From the cell containing the given text, extract its center point as [X, Y] coordinate. 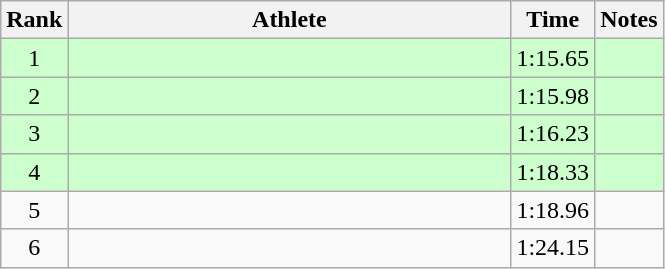
Rank [34, 20]
1 [34, 58]
Time [553, 20]
6 [34, 248]
3 [34, 134]
1:24.15 [553, 248]
1:15.65 [553, 58]
1:15.98 [553, 96]
Athlete [290, 20]
1:16.23 [553, 134]
1:18.96 [553, 210]
4 [34, 172]
2 [34, 96]
5 [34, 210]
Notes [629, 20]
1:18.33 [553, 172]
